Provide the (x, y) coordinate of the cell's center where the given text is located.  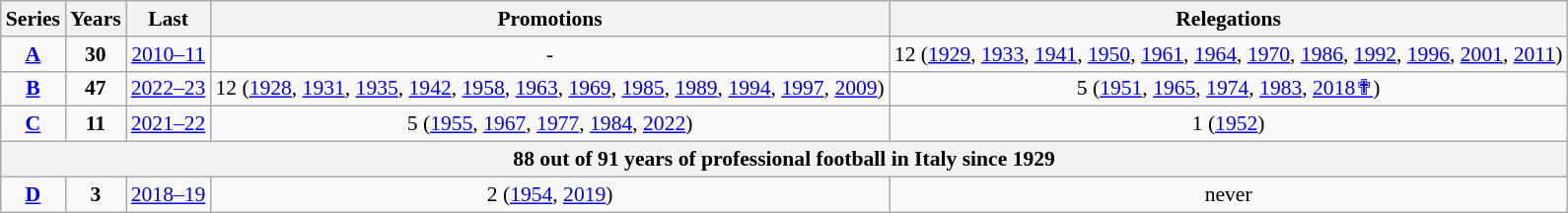
11 (96, 124)
A (34, 54)
Promotions (549, 19)
47 (96, 89)
5 (1951, 1965, 1974, 1983, 2018✟) (1229, 89)
12 (1929, 1933, 1941, 1950, 1961, 1964, 1970, 1986, 1992, 1996, 2001, 2011) (1229, 54)
30 (96, 54)
88 out of 91 years of professional football in Italy since 1929 (785, 160)
3 (96, 194)
- (549, 54)
12 (1928, 1931, 1935, 1942, 1958, 1963, 1969, 1985, 1989, 1994, 1997, 2009) (549, 89)
2022–23 (169, 89)
D (34, 194)
Last (169, 19)
B (34, 89)
Years (96, 19)
1 (1952) (1229, 124)
5 (1955, 1967, 1977, 1984, 2022) (549, 124)
Relegations (1229, 19)
2021–22 (169, 124)
2 (1954, 2019) (549, 194)
2018–19 (169, 194)
never (1229, 194)
C (34, 124)
Series (34, 19)
2010–11 (169, 54)
